Scan for the cell matching the given text and deliver its (X, Y) coordinate at center. 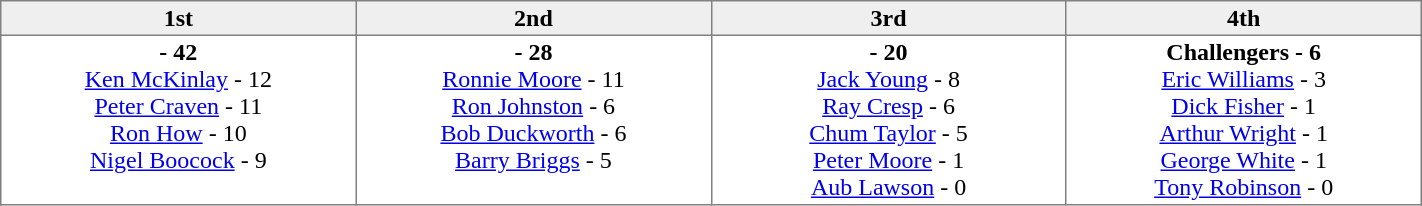
2nd (534, 18)
Challengers - 6Eric Williams - 3Dick Fisher - 1Arthur Wright - 1George White - 1Tony Robinson - 0 (1244, 120)
4th (1244, 18)
- 28Ronnie Moore - 11Ron Johnston - 6Bob Duckworth - 6Barry Briggs - 5 (534, 120)
3rd (888, 18)
1st (178, 18)
- 20Jack Young - 8Ray Cresp - 6Chum Taylor - 5Peter Moore - 1Aub Lawson - 0 (888, 120)
- 42Ken McKinlay - 12Peter Craven - 11Ron How - 10Nigel Boocock - 9 (178, 120)
